Locate the cell with the specified text and output its [X, Y] center coordinate. 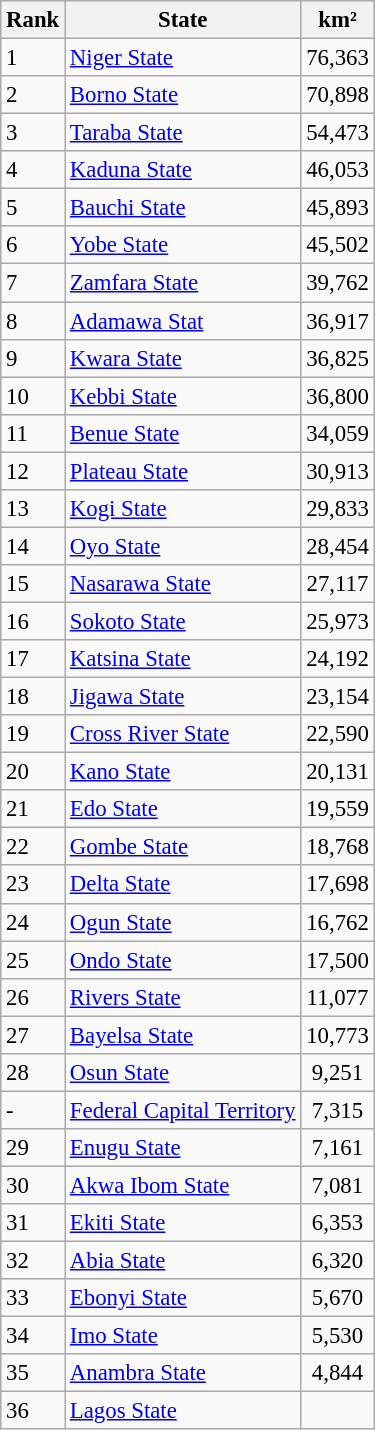
15 [33, 584]
31 [33, 1223]
23,154 [338, 697]
18,768 [338, 847]
Cross River State [183, 734]
7,081 [338, 1185]
18 [33, 697]
Katsina State [183, 659]
24,192 [338, 659]
36 [33, 1411]
km² [338, 20]
12 [33, 471]
29,833 [338, 509]
36,825 [338, 358]
54,473 [338, 133]
32 [33, 1261]
11 [33, 433]
5,530 [338, 1336]
45,502 [338, 245]
Bayelsa State [183, 1035]
11,077 [338, 997]
Niger State [183, 58]
25 [33, 960]
16 [33, 621]
6,353 [338, 1223]
Ogun State [183, 922]
33 [33, 1298]
70,898 [338, 95]
Federal Capital Territory [183, 1110]
36,917 [338, 321]
45,893 [338, 208]
Adamawa Stat [183, 321]
Edo State [183, 809]
3 [33, 133]
39,762 [338, 283]
36,800 [338, 396]
28 [33, 1073]
46,053 [338, 170]
17,698 [338, 885]
Yobe State [183, 245]
21 [33, 809]
Kwara State [183, 358]
Imo State [183, 1336]
4 [33, 170]
Bauchi State [183, 208]
27,117 [338, 584]
Jigawa State [183, 697]
30 [33, 1185]
22 [33, 847]
16,762 [338, 922]
Borno State [183, 95]
5,670 [338, 1298]
Kaduna State [183, 170]
Taraba State [183, 133]
Akwa Ibom State [183, 1185]
28,454 [338, 546]
Oyo State [183, 546]
7,315 [338, 1110]
6 [33, 245]
76,363 [338, 58]
Gombe State [183, 847]
10,773 [338, 1035]
26 [33, 997]
Osun State [183, 1073]
8 [33, 321]
Ekiti State [183, 1223]
19 [33, 734]
23 [33, 885]
27 [33, 1035]
7 [33, 283]
9,251 [338, 1073]
Sokoto State [183, 621]
Ondo State [183, 960]
34 [33, 1336]
Benue State [183, 433]
Lagos State [183, 1411]
20 [33, 772]
6,320 [338, 1261]
Rivers State [183, 997]
Kano State [183, 772]
29 [33, 1148]
25,973 [338, 621]
1 [33, 58]
Abia State [183, 1261]
24 [33, 922]
34,059 [338, 433]
Kebbi State [183, 396]
9 [33, 358]
Plateau State [183, 471]
10 [33, 396]
State [183, 20]
17 [33, 659]
2 [33, 95]
30,913 [338, 471]
4,844 [338, 1373]
Delta State [183, 885]
35 [33, 1373]
22,590 [338, 734]
13 [33, 509]
Enugu State [183, 1148]
- [33, 1110]
Zamfara State [183, 283]
Kogi State [183, 509]
Rank [33, 20]
19,559 [338, 809]
20,131 [338, 772]
Ebonyi State [183, 1298]
14 [33, 546]
Anambra State [183, 1373]
5 [33, 208]
7,161 [338, 1148]
17,500 [338, 960]
Nasarawa State [183, 584]
